Detect which cell encompasses the target text, then output its [X, Y] center coordinate. 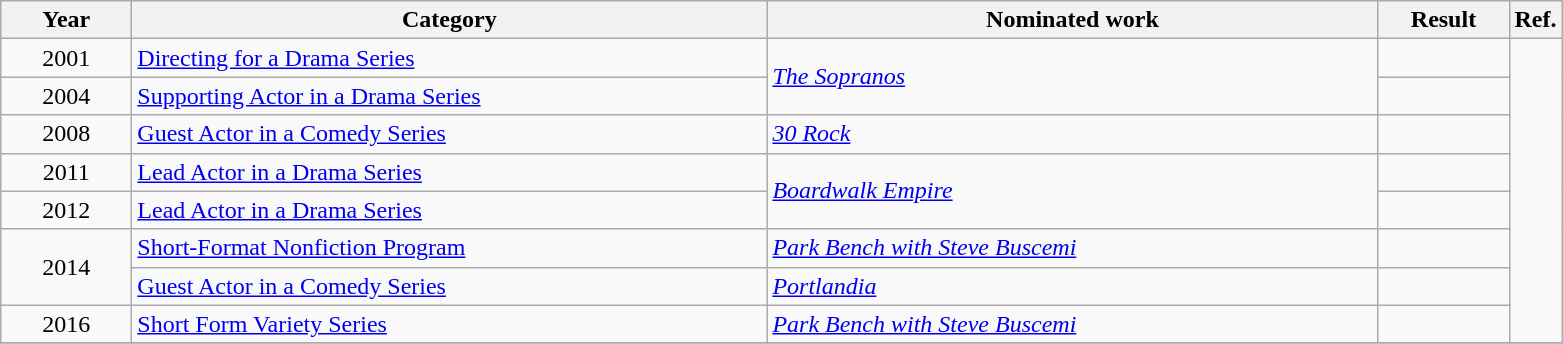
Portlandia [1072, 286]
Year [66, 20]
Short-Format Nonfiction Program [450, 248]
Result [1444, 20]
2016 [66, 324]
2008 [66, 134]
Short Form Variety Series [450, 324]
The Sopranos [1072, 77]
Directing for a Drama Series [450, 58]
Supporting Actor in a Drama Series [450, 96]
Ref. [1536, 20]
2012 [66, 210]
2004 [66, 96]
2014 [66, 267]
Category [450, 20]
2001 [66, 58]
2011 [66, 172]
30 Rock [1072, 134]
Nominated work [1072, 20]
Boardwalk Empire [1072, 191]
